Return the [X, Y] coordinate for the center point of the cell that contains the specified text.  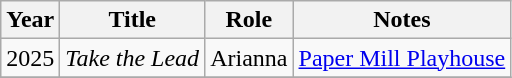
Title [132, 20]
Role [249, 20]
2025 [30, 58]
Paper Mill Playhouse [402, 58]
Arianna [249, 58]
Year [30, 20]
Take the Lead [132, 58]
Notes [402, 20]
